Scan for the cell matching the given text and deliver its [x, y] coordinate at center. 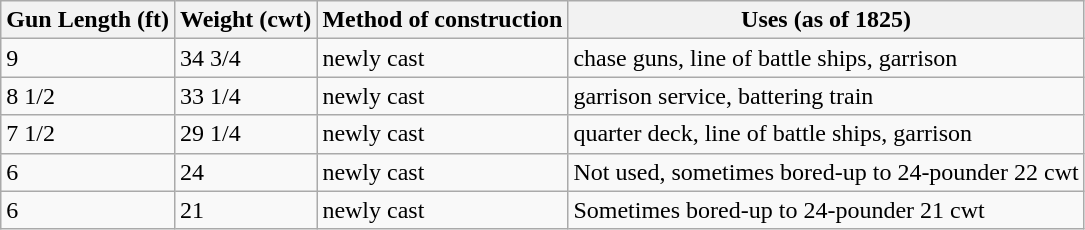
29 1/4 [245, 134]
7 1/2 [88, 134]
24 [245, 172]
21 [245, 210]
chase guns, line of battle ships, garrison [826, 58]
Not used, sometimes bored-up to 24-pounder 22 cwt [826, 172]
Weight (cwt) [245, 20]
34 3/4 [245, 58]
Gun Length (ft) [88, 20]
9 [88, 58]
Uses (as of 1825) [826, 20]
8 1/2 [88, 96]
garrison service, battering train [826, 96]
Method of construction [442, 20]
33 1/4 [245, 96]
quarter deck, line of battle ships, garrison [826, 134]
Sometimes bored-up to 24-pounder 21 cwt [826, 210]
